Return (X, Y) of the center of cell containing provided text 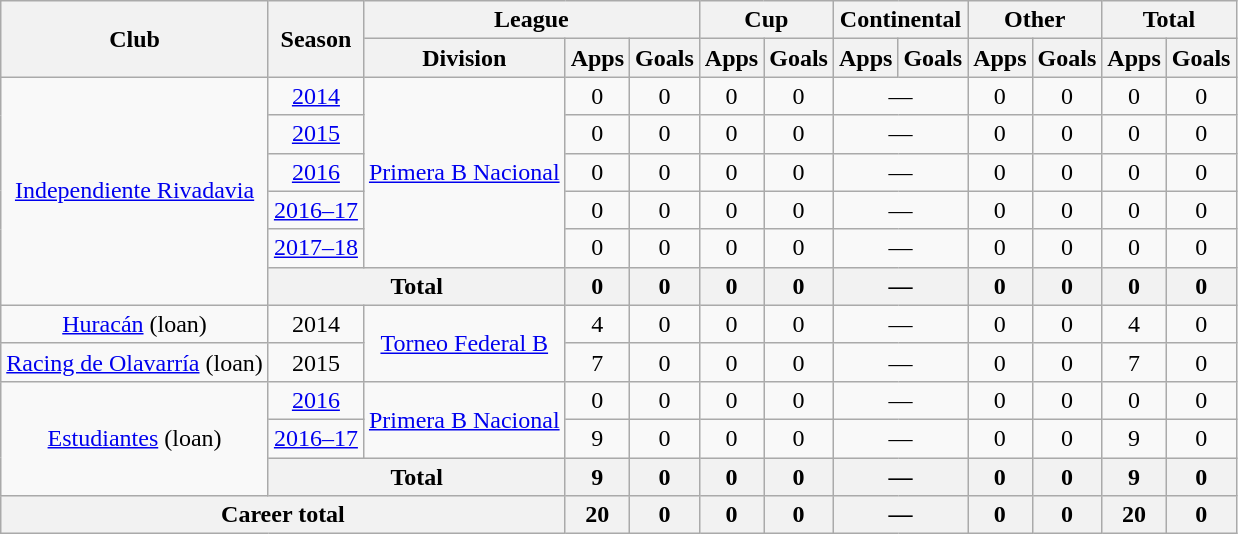
Career total (283, 515)
League (531, 20)
Other (1035, 20)
Estudiantes (loan) (135, 438)
Club (135, 39)
Huracán (loan) (135, 324)
2017–18 (316, 248)
Independiente Rivadavia (135, 191)
Torneo Federal B (464, 343)
Division (464, 58)
Continental (900, 20)
Racing de Olavarría (loan) (135, 362)
Cup (766, 20)
Season (316, 39)
